Pinpoint the cell where the given text exists, returning its [X, Y] midpoint coordinate. 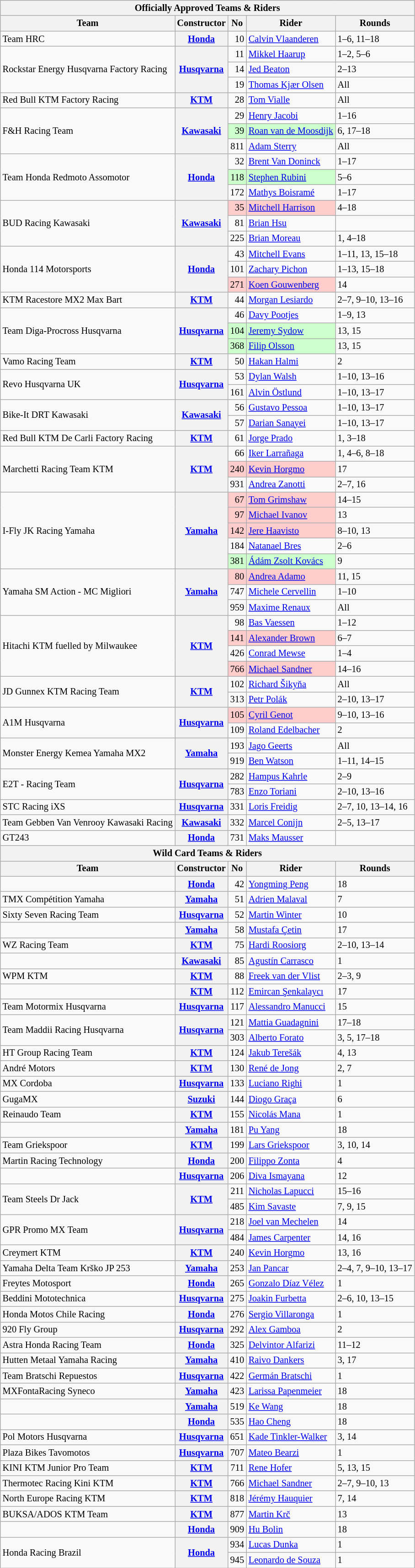
Lucas Dunka [291, 1545]
Jere Haavisto [291, 531]
Mathys Boisramé [291, 192]
Diva Ismayana [291, 1176]
Sixty Seven Racing Team [88, 915]
2–6, 10, 13–15 [375, 1299]
877 [237, 1514]
Alvin Östlund [291, 392]
Sergio Villaronga [291, 1314]
James Carpenter [291, 1237]
271 [237, 284]
Gonzalo Díaz Vélez [291, 1284]
Martin Racing Technology [88, 1161]
15–16 [375, 1191]
Morgan Lesiardo [291, 300]
2–10, 13–16 [375, 792]
2–3, 9 [375, 976]
56 [237, 407]
Vamo Racing Team [88, 361]
Pu Yang [291, 1130]
Alessandro Manucci [291, 1007]
2–7, 10, 13–14, 16 [375, 807]
1–4 [375, 653]
130 [237, 1068]
Mateo Bearzi [291, 1452]
4, 13 [375, 1053]
JD Gunnex KTM Racing Team [88, 691]
909 [237, 1529]
6 [375, 1099]
423 [237, 1391]
Brent Van Doninck [291, 162]
3, 17 [375, 1360]
TMX Compétition Yamaha [88, 899]
Roland Edelbacher [291, 730]
6–7 [375, 638]
253 [237, 1268]
Team Diga-Procross Husqvarna [88, 331]
Tom Grimshaw [291, 500]
13, 16 [375, 1252]
Conrad Mewse [291, 653]
58 [237, 930]
1, 4–18 [375, 238]
6, 17–18 [375, 131]
5–6 [375, 177]
275 [237, 1299]
282 [237, 776]
42 [237, 884]
1–13, 15–18 [375, 269]
Stephen Rubini [291, 177]
199 [237, 1145]
Thomas Kjær Olsen [291, 85]
811 [237, 146]
28 [237, 100]
53 [237, 377]
484 [237, 1237]
1–9, 13 [375, 315]
Nicholas Lapucci [291, 1191]
11, 15 [375, 577]
43 [237, 254]
Honda Motos Chile Racing [88, 1314]
Wild Card Teams & Riders [207, 853]
Adrien Malaval [291, 899]
783 [237, 792]
Martin Krč [291, 1514]
Petr Polák [291, 700]
Mitchell Harrison [291, 208]
Adam Sterry [291, 146]
Honda Racing Brazil [88, 1552]
Richard Šikyňa [291, 684]
Marcel Conijn [291, 822]
98 [237, 623]
Davy Pootjes [291, 315]
1–16 [375, 116]
331 [237, 807]
André Motors [88, 1068]
19 [237, 85]
8–10, 13 [375, 531]
381 [237, 561]
E2T - Racing Team [88, 784]
144 [237, 1099]
Hitachi KTM fuelled by Milwaukee [88, 646]
Mitchell Evans [291, 254]
2–7, 16 [375, 484]
32 [237, 162]
Nicolás Mana [291, 1115]
Team Maddii Racing Husqvarna [88, 1030]
919 [237, 761]
422 [237, 1376]
Ádám Zsolt Kovács [291, 561]
Alex Gamboa [291, 1330]
Mikkel Haarup [291, 54]
747 [237, 592]
Raivo Dankers [291, 1360]
GT243 [88, 838]
Pol Motors Husqvarna [88, 1437]
1, 3–18 [375, 438]
Officially Approved Teams & Riders [207, 8]
102 [237, 684]
Enzo Toriani [291, 792]
485 [237, 1207]
Reinaudo Team [88, 1115]
2–9 [375, 776]
193 [237, 746]
276 [237, 1314]
2–10, 13–14 [375, 945]
Hardi Roosiorg [291, 945]
3, 14 [375, 1437]
Luciano Righi [291, 1084]
Diogo Graça [291, 1099]
161 [237, 392]
265 [237, 1284]
Maks Mausser [291, 838]
368 [237, 346]
Tom Vialle [291, 100]
BUKSA/ADOS KTM Team [88, 1514]
Filippo Zonta [291, 1161]
Larissa Papenmeier [291, 1391]
René de Jong [291, 1068]
Roan van de Moosdijk [291, 131]
39 [237, 131]
Team Griekspoor [88, 1145]
1–10, 13–16 [375, 377]
Ben Watson [291, 761]
80 [237, 577]
651 [237, 1437]
A1M Husqvarna [88, 722]
85 [237, 961]
Joakin Furbetta [291, 1299]
GugaMX [88, 1099]
Hao Cheng [291, 1422]
211 [237, 1191]
Filip Olsson [291, 346]
97 [237, 515]
57 [237, 423]
172 [237, 192]
2–13 [375, 69]
1–12 [375, 623]
1–10 [375, 592]
51 [237, 899]
Agustín Carrasco [291, 961]
Maxime Renaux [291, 607]
Koen Gouwenberg [291, 284]
105 [237, 715]
Jed Beaton [291, 69]
535 [237, 1422]
Kade Tinkler-Walker [291, 1437]
206 [237, 1176]
3, 10, 14 [375, 1145]
200 [237, 1161]
Hu Bolin [291, 1529]
Darian Sanayei [291, 423]
Yongming Peng [291, 884]
7, 14 [375, 1499]
426 [237, 653]
52 [237, 915]
MXFontaRacing Syneco [88, 1391]
1–2, 5–6 [375, 54]
Suzuki [202, 1099]
117 [237, 1007]
945 [237, 1560]
Rene Hofer [291, 1468]
Zachary Pichon [291, 269]
Astra Honda Racing Team [88, 1345]
Mustafa Çetin [291, 930]
325 [237, 1345]
Creymert KTM [88, 1252]
313 [237, 700]
F&H Racing Team [88, 131]
Bike-It DRT Kawasaki [88, 415]
29 [237, 116]
50 [237, 361]
Henry Jacobi [291, 116]
410 [237, 1360]
12 [375, 1176]
Cyril Genot [291, 715]
181 [237, 1130]
141 [237, 638]
Team Honda Redmoto Assomotor [88, 177]
67 [237, 500]
66 [237, 453]
142 [237, 531]
MX Cordoba [88, 1084]
133 [237, 1084]
Brian Hsu [291, 223]
Jan Pancar [291, 1268]
959 [237, 607]
101 [237, 269]
2–7, 9–10, 13 [375, 1483]
112 [237, 991]
Michele Cervellin [291, 592]
STC Racing iXS [88, 807]
Leonardo de Souza [291, 1560]
Freytes Motosport [88, 1284]
Natanael Bres [291, 546]
303 [237, 1037]
7, 9, 15 [375, 1207]
Loris Freidig [291, 807]
104 [237, 331]
Thermotec Racing Kini KTM [88, 1483]
292 [237, 1330]
2–5, 13–17 [375, 822]
75 [237, 945]
Calvin Vlaanderen [291, 39]
35 [237, 208]
Delvintor Alfarizi [291, 1345]
124 [237, 1053]
707 [237, 1452]
155 [237, 1115]
Team HRC [88, 39]
17–18 [375, 1022]
1–11, 14–15 [375, 761]
Michael Ivanov [291, 515]
Ke Wang [291, 1406]
WPM KTM [88, 976]
109 [237, 730]
Team Steels Dr Jack [88, 1199]
Team Bratschi Repuestos [88, 1376]
920 Fly Group [88, 1330]
Germán Bratschi [291, 1376]
14–15 [375, 500]
118 [237, 177]
332 [237, 822]
14, 16 [375, 1237]
Yamaha SM Action - MC Migliori [88, 592]
Jorge Prado [291, 438]
2–4, 7, 9–10, 13–17 [375, 1268]
Monster Energy Kemea Yamaha MX2 [88, 753]
Brian Moreau [291, 238]
1–11, 13, 15–18 [375, 254]
3, 5, 17–18 [375, 1037]
121 [237, 1022]
Team Gebben Van Venrooy Kawasaki Racing [88, 822]
Gustavo Pessoa [291, 407]
BUD Racing Kawasaki [88, 223]
Emircan Şenkalaycı [291, 991]
218 [237, 1222]
731 [237, 838]
Jérémy Hauquier [291, 1499]
1–6, 11–18 [375, 39]
9–10, 13–16 [375, 715]
11–12 [375, 1345]
WZ Racing Team [88, 945]
2–10, 13–17 [375, 700]
11 [237, 54]
934 [237, 1545]
Freek van der Vlist [291, 976]
61 [237, 438]
15 [375, 1007]
Plaza Bikes Tavomotos [88, 1452]
KINI KTM Junior Pro Team [88, 1468]
4 [375, 1161]
Jago Geerts [291, 746]
Team Motormix Husqvarna [88, 1007]
Hakan Halmi [291, 361]
GPR Promo MX Team [88, 1229]
Revo Husqvarna UK [88, 384]
Hampus Kahrle [291, 776]
Jeremy Sydow [291, 331]
Joel van Mechelen [291, 1222]
Red Bull KTM Factory Racing [88, 100]
KTM Racestore MX2 Max Bart [88, 300]
I-Fly JK Racing Yamaha [88, 530]
225 [237, 238]
2–6 [375, 546]
88 [237, 976]
Alexander Brown [291, 638]
44 [237, 300]
Beddini Mototechnica [88, 1299]
Jakub Terešák [291, 1053]
Martin Winter [291, 915]
Yamaha Delta Team Krško JP 253 [88, 1268]
Bas Vaessen [291, 623]
Honda 114 Motorsports [88, 269]
Hutten Metaal Yamaha Racing [88, 1360]
5, 13, 15 [375, 1468]
184 [237, 546]
Andrea Zanotti [291, 484]
Kim Savaste [291, 1207]
1, 4–6, 8–18 [375, 453]
7 [375, 899]
Mattia Guadagnini [291, 1022]
Red Bull KTM De Carli Factory Racing [88, 438]
Rockstar Energy Husqvarna Factory Racing [88, 69]
Alberto Forato [291, 1037]
2, 7 [375, 1068]
North Europe Racing KTM [88, 1499]
Lars Griekspoor [291, 1145]
931 [237, 484]
2–7, 9–10, 13–16 [375, 300]
711 [237, 1468]
9 [375, 561]
Marchetti Racing Team KTM [88, 468]
Iker Larrañaga [291, 453]
Dylan Walsh [291, 377]
14–16 [375, 669]
Andrea Adamo [291, 577]
81 [237, 223]
4–18 [375, 208]
HT Group Racing Team [88, 1053]
818 [237, 1499]
519 [237, 1406]
46 [237, 315]
